Return (x, y) of the center of cell containing provided text 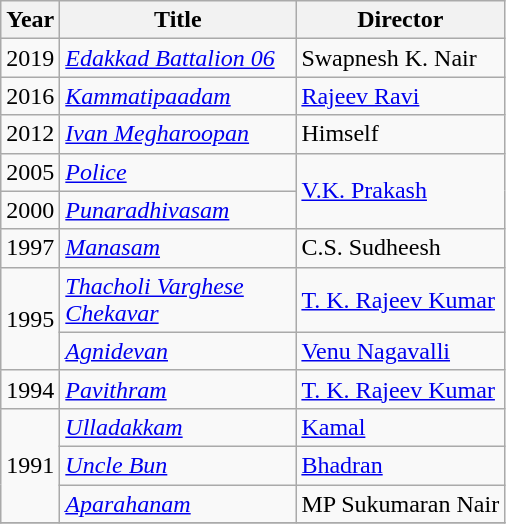
Bhadran (400, 465)
2005 (30, 172)
2012 (30, 134)
Title (178, 20)
1991 (30, 465)
Ulladakkam (178, 427)
1995 (30, 318)
2000 (30, 210)
C.S. Sudheesh (400, 248)
Agnidevan (178, 351)
1997 (30, 248)
Kammatipaadam (178, 96)
Manasam (178, 248)
Police (178, 172)
1994 (30, 389)
Edakkad Battalion 06 (178, 58)
Director (400, 20)
2016 (30, 96)
MP Sukumaran Nair (400, 503)
Aparahanam (178, 503)
Himself (400, 134)
Swapnesh K. Nair (400, 58)
Rajeev Ravi (400, 96)
Year (30, 20)
Ivan Megharoopan (178, 134)
V.K. Prakash (400, 191)
Kamal (400, 427)
Thacholi Varghese Chekavar (178, 300)
Punaradhivasam (178, 210)
2019 (30, 58)
Pavithram (178, 389)
Venu Nagavalli (400, 351)
Uncle Bun (178, 465)
